Search for the cell housing the specified text and yield its [X, Y] center coordinate. 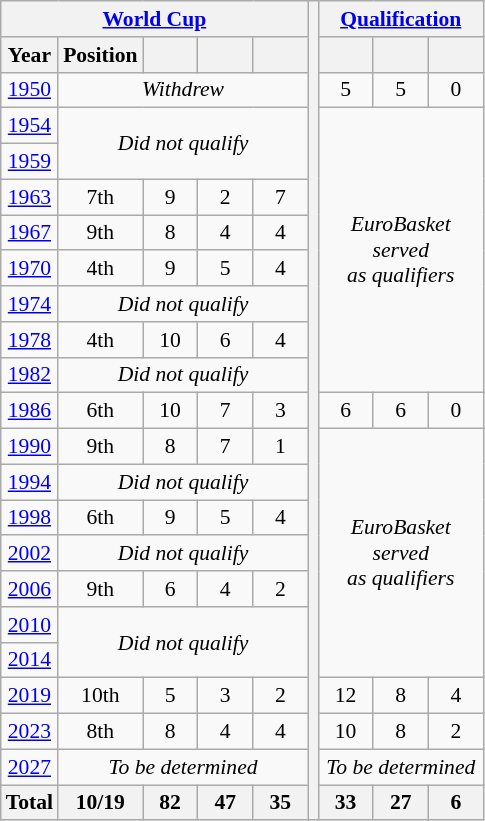
2019 [30, 696]
1950 [30, 90]
1963 [30, 197]
1970 [30, 269]
7th [100, 197]
10th [100, 696]
1982 [30, 375]
1986 [30, 411]
33 [346, 803]
1978 [30, 340]
35 [280, 803]
Year [30, 55]
Qualification [400, 19]
1 [280, 447]
1959 [30, 162]
1967 [30, 233]
Total [30, 803]
2023 [30, 732]
World Cup [154, 19]
8th [100, 732]
12 [346, 696]
1994 [30, 482]
1990 [30, 447]
1954 [30, 126]
2027 [30, 767]
2002 [30, 554]
2010 [30, 625]
27 [400, 803]
2006 [30, 589]
1974 [30, 304]
47 [226, 803]
Position [100, 55]
82 [170, 803]
2014 [30, 660]
Withdrew [183, 90]
1998 [30, 518]
10/19 [100, 803]
